Provide the (X, Y) coordinate of the cell's center where the given text is located.  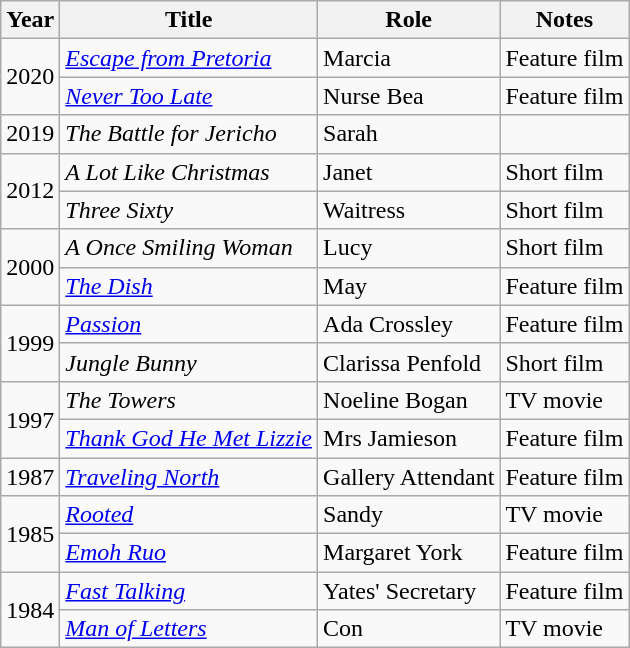
Mrs Jamieson (409, 438)
Clarissa Penfold (409, 362)
The Battle for Jericho (189, 134)
Rooted (189, 515)
Never Too Late (189, 96)
2012 (30, 191)
Title (189, 20)
Year (30, 20)
May (409, 286)
Waitress (409, 210)
Three Sixty (189, 210)
Janet (409, 172)
Margaret York (409, 553)
Ada Crossley (409, 324)
2000 (30, 267)
1985 (30, 534)
Role (409, 20)
Con (409, 629)
Man of Letters (189, 629)
The Towers (189, 400)
Fast Talking (189, 591)
The Dish (189, 286)
Lucy (409, 248)
Jungle Bunny (189, 362)
1987 (30, 477)
Notes (564, 20)
1997 (30, 419)
Sandy (409, 515)
A Once Smiling Woman (189, 248)
Passion (189, 324)
1984 (30, 610)
Nurse Bea (409, 96)
2019 (30, 134)
2020 (30, 77)
Thank God He Met Lizzie (189, 438)
Traveling North (189, 477)
A Lot Like Christmas (189, 172)
Escape from Pretoria (189, 58)
Emoh Ruo (189, 553)
Sarah (409, 134)
Yates' Secretary (409, 591)
1999 (30, 343)
Noeline Bogan (409, 400)
Marcia (409, 58)
Gallery Attendant (409, 477)
